Pinpoint the cell where the given text exists, returning its (X, Y) midpoint coordinate. 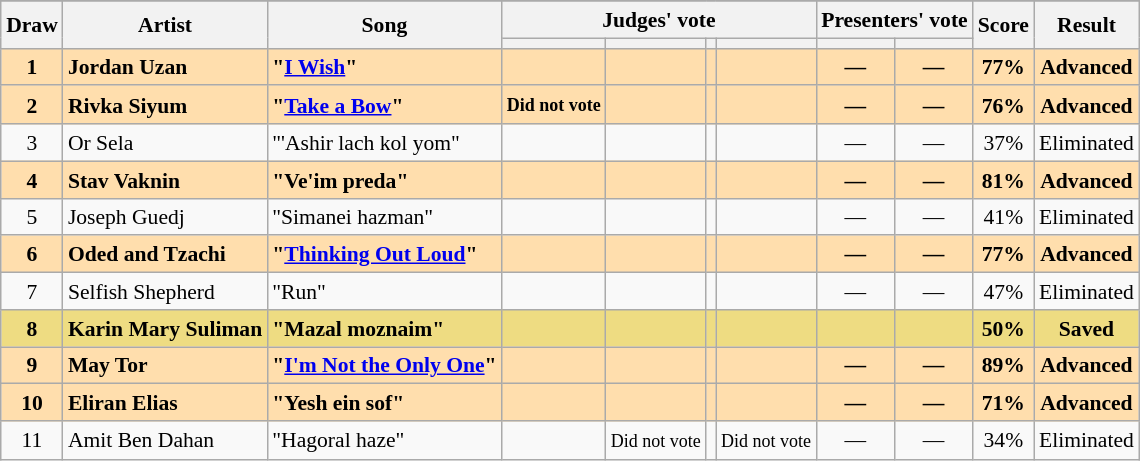
Artist (165, 24)
Judges' vote (660, 20)
6 (32, 254)
Presenters' vote (894, 20)
11 (32, 440)
Score (1004, 24)
1 (32, 66)
34% (1004, 440)
"Ve'im preda" (384, 180)
2 (32, 106)
"Mazal moznaim" (384, 328)
Jordan Uzan (165, 66)
76% (1004, 106)
"'Ashir lach kol yom" (384, 142)
May Tor (165, 366)
Or Sela (165, 142)
"Run" (384, 292)
Amit Ben Dahan (165, 440)
47% (1004, 292)
81% (1004, 180)
Selfish Shepherd (165, 292)
Result (1086, 24)
37% (1004, 142)
Karin Mary Suliman (165, 328)
8 (32, 328)
Eliran Elias (165, 402)
9 (32, 366)
Joseph Guedj (165, 216)
Rivka Siyum (165, 106)
"Take a Bow" (384, 106)
89% (1004, 366)
Song (384, 24)
5 (32, 216)
71% (1004, 402)
"Simanei hazman" (384, 216)
10 (32, 402)
"Thinking Out Loud" (384, 254)
3 (32, 142)
Saved (1086, 328)
"Hagoral haze" (384, 440)
41% (1004, 216)
Draw (32, 24)
"Yesh ein sof" (384, 402)
Oded and Tzachi (165, 254)
Stav Vaknin (165, 180)
4 (32, 180)
7 (32, 292)
50% (1004, 328)
"I Wish" (384, 66)
"I'm Not the Only One" (384, 366)
